Capture the cell that displays the provided text and extract its (X, Y) central coordinate. 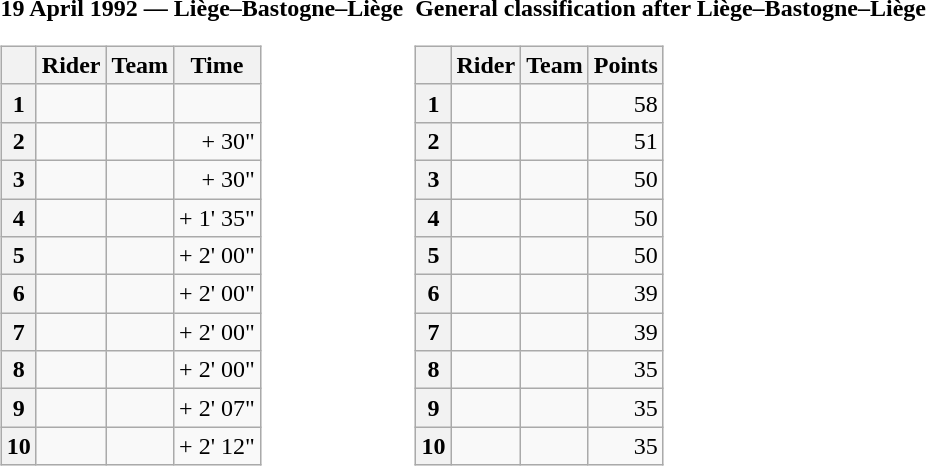
58 (626, 103)
51 (626, 141)
+ 2' 07" (218, 408)
+ 2' 12" (218, 446)
Time (218, 65)
+ 1' 35" (218, 217)
Points (626, 65)
